Provide the [X, Y] coordinate of the cell's center where the given text is located.  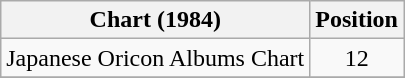
12 [357, 58]
Chart (1984) [156, 20]
Position [357, 20]
Japanese Oricon Albums Chart [156, 58]
